Output the (X, Y) coordinate of the center of the cell containing the given text.  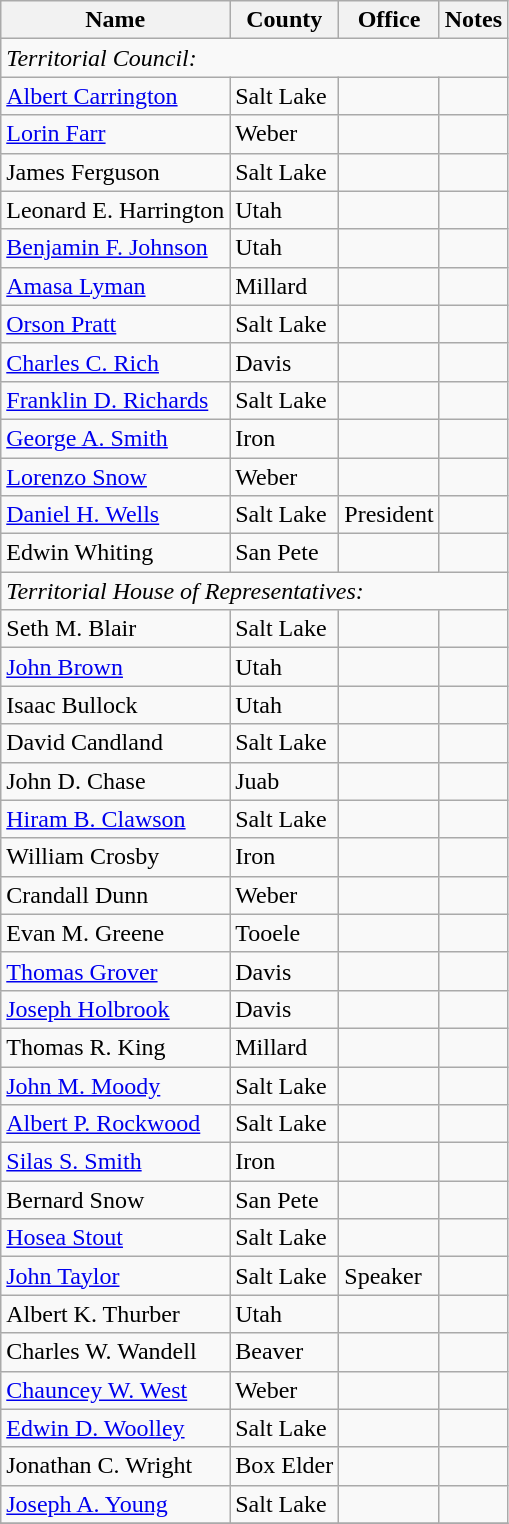
Leonard E. Harrington (116, 210)
Silas S. Smith (116, 1162)
Jonathan C. Wright (116, 1466)
Chauncey W. West (116, 1390)
Speaker (389, 1276)
Bernard Snow (116, 1200)
Notes (473, 20)
Albert P. Rockwood (116, 1124)
William Crosby (116, 857)
John M. Moody (116, 1085)
Beaver (284, 1352)
Franklin D. Richards (116, 400)
Orson Pratt (116, 324)
Joseph A. Young (116, 1504)
Lorenzo Snow (116, 477)
John D. Chase (116, 781)
Joseph Holbrook (116, 1009)
Territorial Council: (254, 58)
Isaac Bullock (116, 705)
Tooele (284, 933)
Juab (284, 781)
John Brown (116, 667)
Albert K. Thurber (116, 1314)
George A. Smith (116, 438)
Thomas Grover (116, 971)
Crandall Dunn (116, 895)
Hosea Stout (116, 1238)
President (389, 515)
Benjamin F. Johnson (116, 248)
Box Elder (284, 1466)
John Taylor (116, 1276)
Lorin Farr (116, 134)
Seth M. Blair (116, 629)
Albert Carrington (116, 96)
County (284, 20)
Edwin Whiting (116, 553)
Evan M. Greene (116, 933)
Territorial House of Representatives: (254, 591)
Office (389, 20)
Charles W. Wandell (116, 1352)
James Ferguson (116, 172)
Amasa Lyman (116, 286)
David Candland (116, 743)
Hiram B. Clawson (116, 819)
Edwin D. Woolley (116, 1428)
Thomas R. King (116, 1047)
Daniel H. Wells (116, 515)
Name (116, 20)
Charles C. Rich (116, 362)
